Search for the cell housing the specified text and yield its [X, Y] center coordinate. 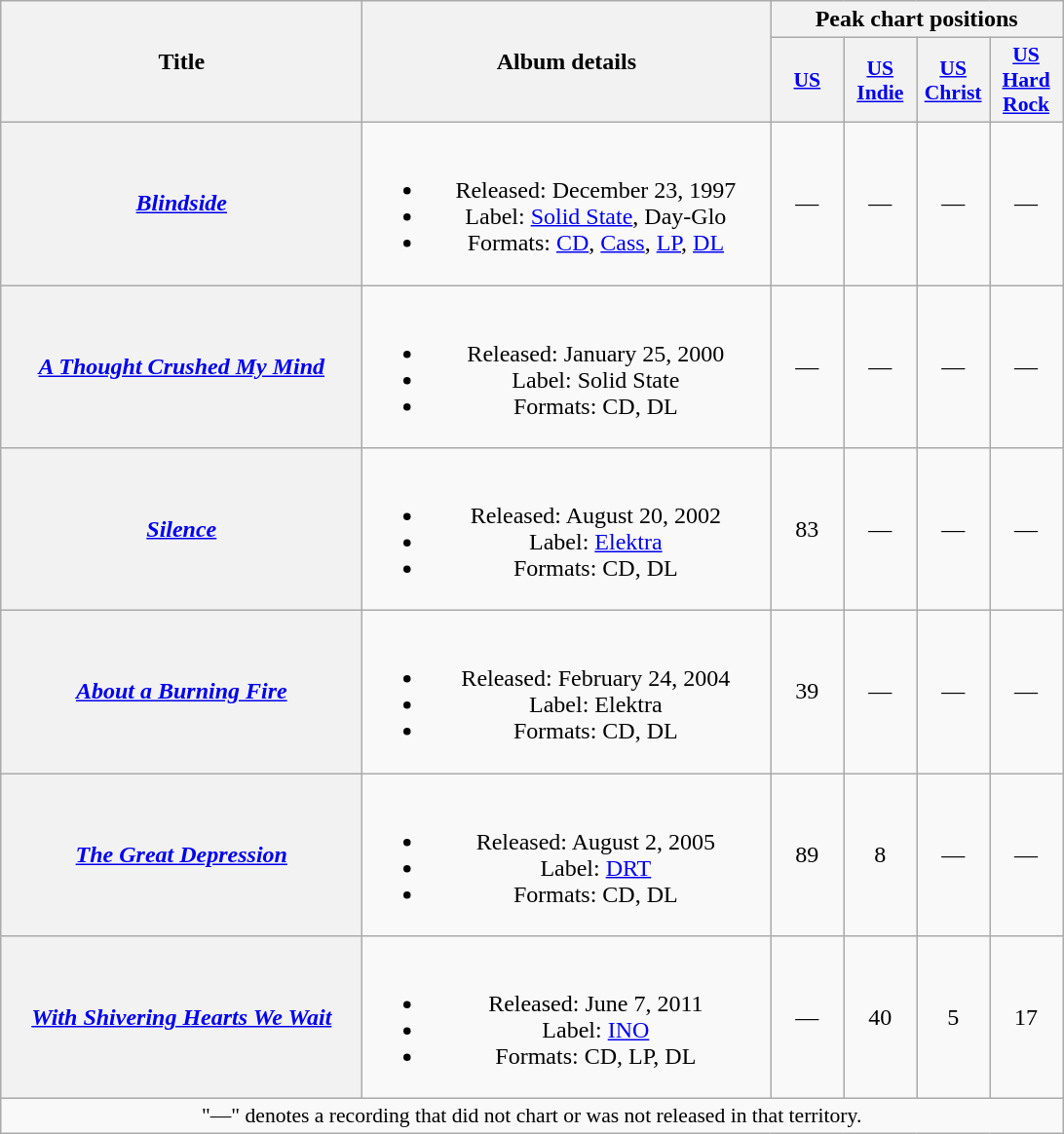
"—" denotes a recording that did not chart or was not released in that territory. [532, 1116]
17 [1027, 1017]
US Hard Rock [1027, 80]
40 [881, 1017]
Title [181, 62]
Album details [567, 62]
39 [807, 692]
Released: August 2, 2005Label: DRTFormats: CD, DL [567, 855]
Released: February 24, 2004Label: ElektraFormats: CD, DL [567, 692]
Released: June 7, 2011Label: INOFormats: CD, LP, DL [567, 1017]
US [807, 80]
With Shivering Hearts We Wait [181, 1017]
US Christ [953, 80]
The Great Depression [181, 855]
83 [807, 530]
5 [953, 1017]
Released: January 25, 2000Label: Solid StateFormats: CD, DL [567, 366]
Peak chart positions [917, 19]
8 [881, 855]
Released: December 23, 1997Label: Solid State, Day-GloFormats: CD, Cass, LP, DL [567, 203]
Released: August 20, 2002Label: ElektraFormats: CD, DL [567, 530]
Silence [181, 530]
About a Burning Fire [181, 692]
A Thought Crushed My Mind [181, 366]
US Indie [881, 80]
89 [807, 855]
Blindside [181, 203]
